Return the (X, Y) coordinate for the center point of the cell that contains the specified text.  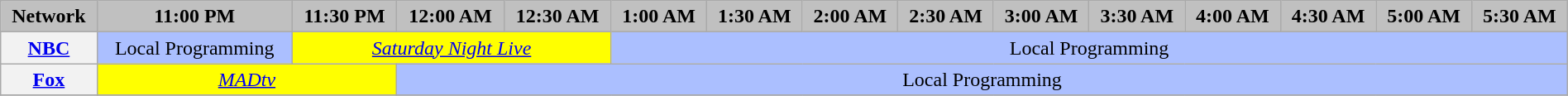
11:30 PM (344, 17)
1:00 AM (659, 17)
2:00 AM (850, 17)
1:30 AM (754, 17)
12:30 AM (557, 17)
12:00 AM (451, 17)
Saturday Night Live (452, 48)
Network (49, 17)
MADtv (246, 79)
5:30 AM (1519, 17)
3:00 AM (1041, 17)
4:30 AM (1328, 17)
5:00 AM (1424, 17)
4:00 AM (1233, 17)
NBC (49, 48)
3:30 AM (1137, 17)
11:00 PM (194, 17)
Fox (49, 79)
2:30 AM (946, 17)
